Find where the given text appears and provide that cell's center as (x, y) coordinate. 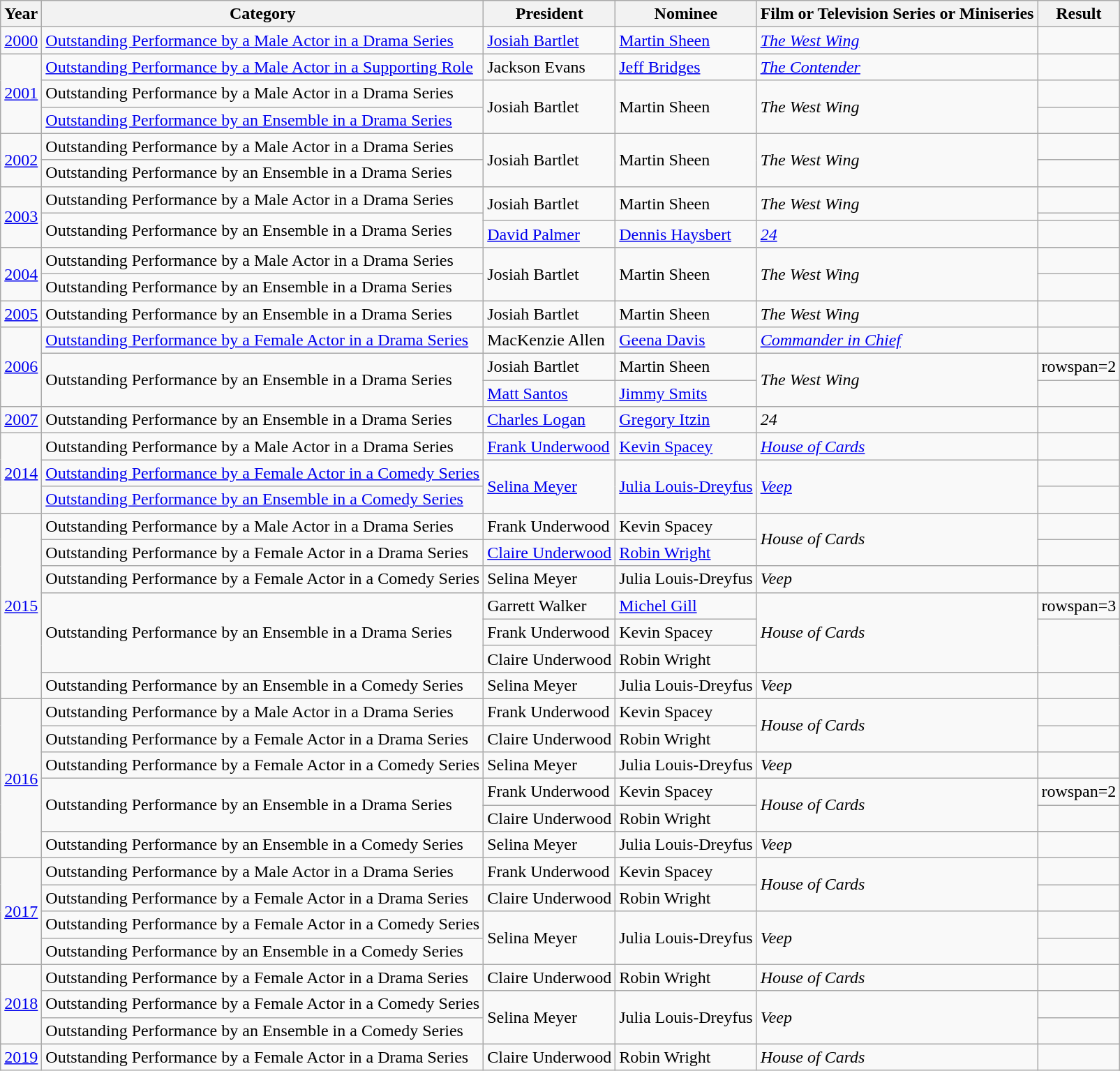
2004 (21, 274)
2002 (21, 160)
rowspan=3 (1079, 606)
Result (1079, 14)
Michel Gill (686, 606)
The Contender (897, 67)
Commander in Chief (897, 340)
2016 (21, 778)
David Palmer (550, 234)
Gregory Itzin (686, 420)
Dennis Haysbert (686, 234)
Outstanding Performance by a Male Actor in a Supporting Role (262, 67)
2005 (21, 313)
Year (21, 14)
2017 (21, 911)
President (550, 14)
Category (262, 14)
2000 (21, 40)
2018 (21, 1004)
Nominee (686, 14)
Garrett Walker (550, 606)
Jeff Bridges (686, 67)
2019 (21, 1057)
Jackson Evans (550, 67)
2015 (21, 606)
Matt Santos (550, 394)
MacKenzie Allen (550, 340)
2006 (21, 367)
2014 (21, 473)
Jimmy Smits (686, 394)
Film or Television Series or Miniseries (897, 14)
Geena Davis (686, 340)
2001 (21, 93)
Charles Logan (550, 420)
2007 (21, 420)
2003 (21, 216)
